Scan for the cell matching the given text and deliver its (x, y) coordinate at center. 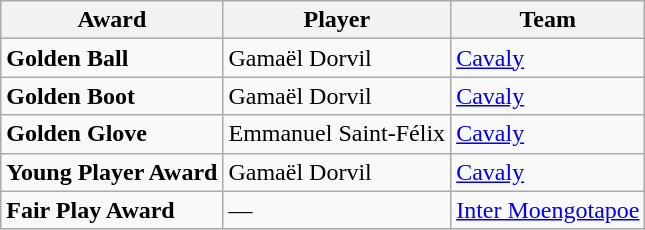
Fair Play Award (112, 210)
Emmanuel Saint-Félix (337, 134)
Golden Boot (112, 96)
Inter Moengotapoe (548, 210)
Player (337, 20)
Golden Ball (112, 58)
— (337, 210)
Golden Glove (112, 134)
Team (548, 20)
Young Player Award (112, 172)
Award (112, 20)
